From the cell containing the given text, extract its center point as (x, y) coordinate. 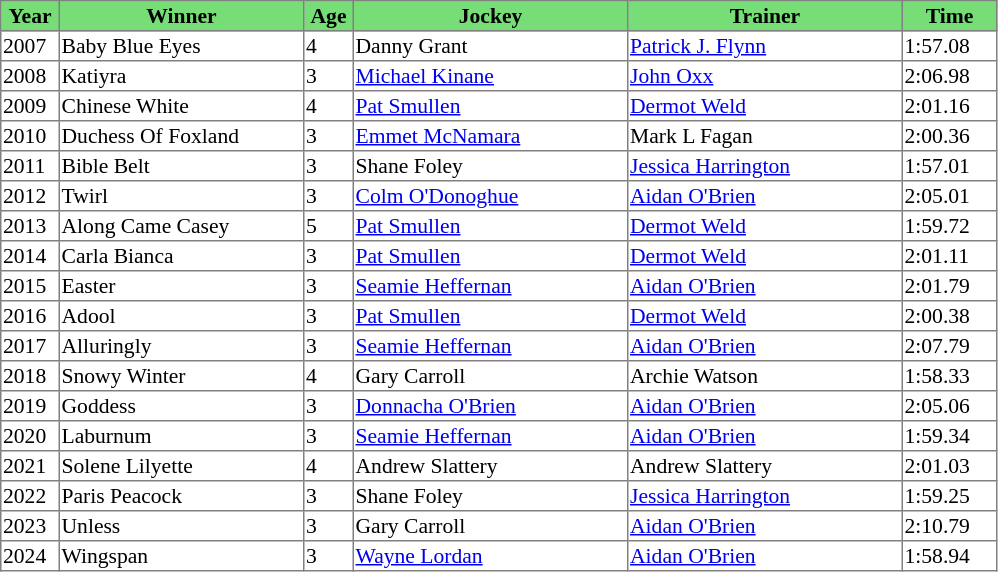
2014 (30, 256)
John Oxx (765, 76)
2008 (30, 76)
2:01.03 (949, 466)
2011 (30, 166)
Trainer (765, 16)
2019 (30, 406)
Michael Kinane (490, 76)
2012 (30, 196)
Carla Bianca (181, 256)
Solene Lilyette (181, 466)
2:01.11 (949, 256)
Twirl (181, 196)
2007 (30, 46)
1:59.25 (949, 496)
Adool (181, 316)
1:57.08 (949, 46)
2:10.79 (949, 526)
1:58.33 (949, 376)
Donnacha O'Brien (490, 406)
Duchess Of Foxland (181, 136)
2:05.01 (949, 196)
Emmet McNamara (490, 136)
1:58.94 (949, 556)
Along Came Casey (181, 226)
2023 (30, 526)
Danny Grant (490, 46)
Paris Peacock (181, 496)
Easter (181, 286)
2018 (30, 376)
1:59.34 (949, 436)
2:06.98 (949, 76)
2:00.38 (949, 316)
1:57.01 (949, 166)
Archie Watson (765, 376)
Time (949, 16)
Unless (181, 526)
2021 (30, 466)
2013 (30, 226)
2:00.36 (949, 136)
Winner (181, 16)
Colm O'Donoghue (490, 196)
1:59.72 (949, 226)
Age (329, 16)
2:05.06 (949, 406)
Patrick J. Flynn (765, 46)
2015 (30, 286)
2009 (30, 106)
Baby Blue Eyes (181, 46)
Mark L Fagan (765, 136)
2:01.79 (949, 286)
Chinese White (181, 106)
Snowy Winter (181, 376)
Alluringly (181, 346)
Goddess (181, 406)
2017 (30, 346)
Bible Belt (181, 166)
2022 (30, 496)
2:01.16 (949, 106)
2020 (30, 436)
5 (329, 226)
2010 (30, 136)
Wingspan (181, 556)
2:07.79 (949, 346)
2016 (30, 316)
2024 (30, 556)
Jockey (490, 16)
Year (30, 16)
Katiyra (181, 76)
Laburnum (181, 436)
Wayne Lordan (490, 556)
